Determine the [X, Y] coordinate at the center of the cell enclosing the given text.  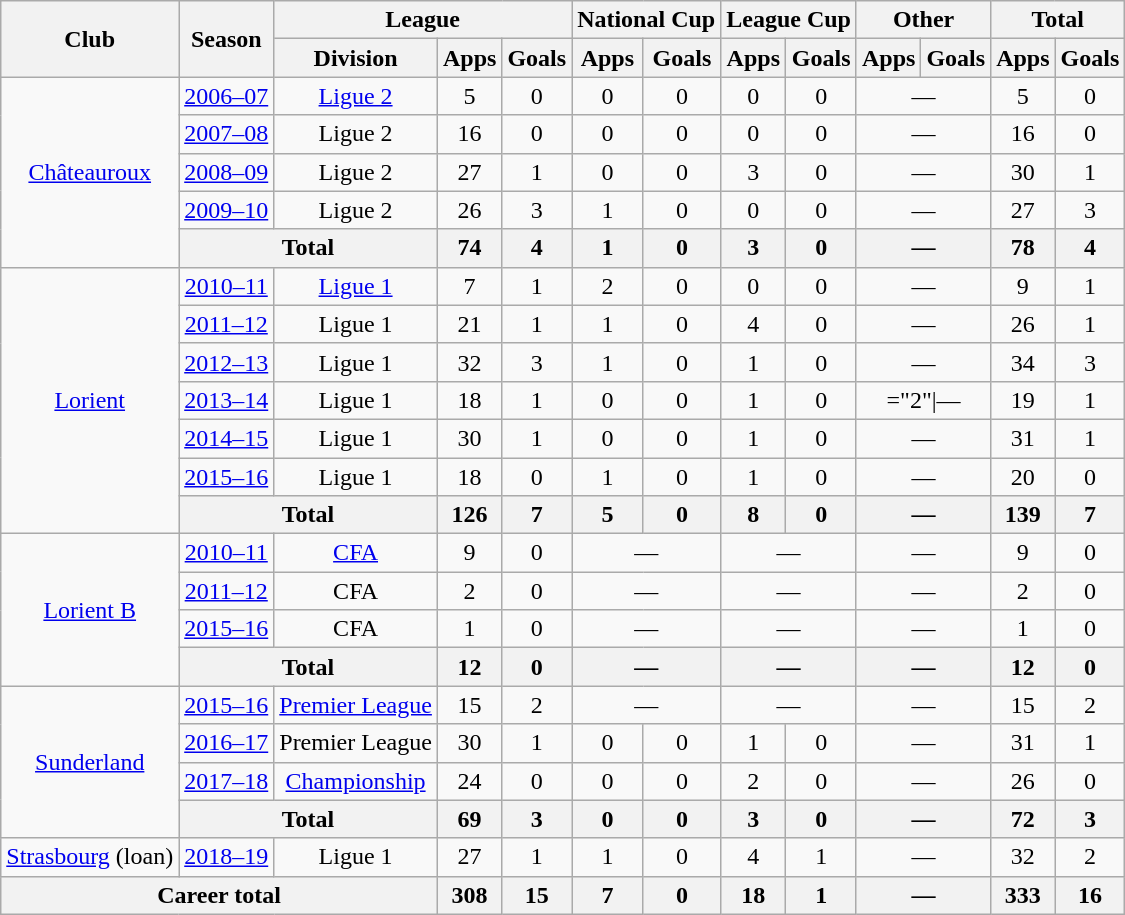
126 [469, 515]
Lorient B [90, 610]
League Cup [789, 20]
2006–07 [226, 96]
2009–10 [226, 210]
69 [469, 819]
Season [226, 39]
2016–17 [226, 743]
National Cup [646, 20]
Lorient [90, 400]
2007–08 [226, 134]
2013–14 [226, 400]
2014–15 [226, 438]
Club [90, 39]
Other [923, 20]
2008–09 [226, 172]
333 [1023, 895]
Sunderland [90, 762]
24 [469, 781]
Championship [356, 781]
Career total [220, 895]
72 [1023, 819]
Division [356, 58]
League [423, 20]
2017–18 [226, 781]
21 [469, 324]
Strasbourg (loan) [90, 857]
2012–13 [226, 362]
74 [469, 248]
34 [1023, 362]
8 [754, 515]
78 [1023, 248]
Châteauroux [90, 172]
19 [1023, 400]
="2"|— [923, 400]
20 [1023, 477]
2018–19 [226, 857]
139 [1023, 515]
308 [469, 895]
